Output the (x, y) coordinate of the center of the cell containing the given text.  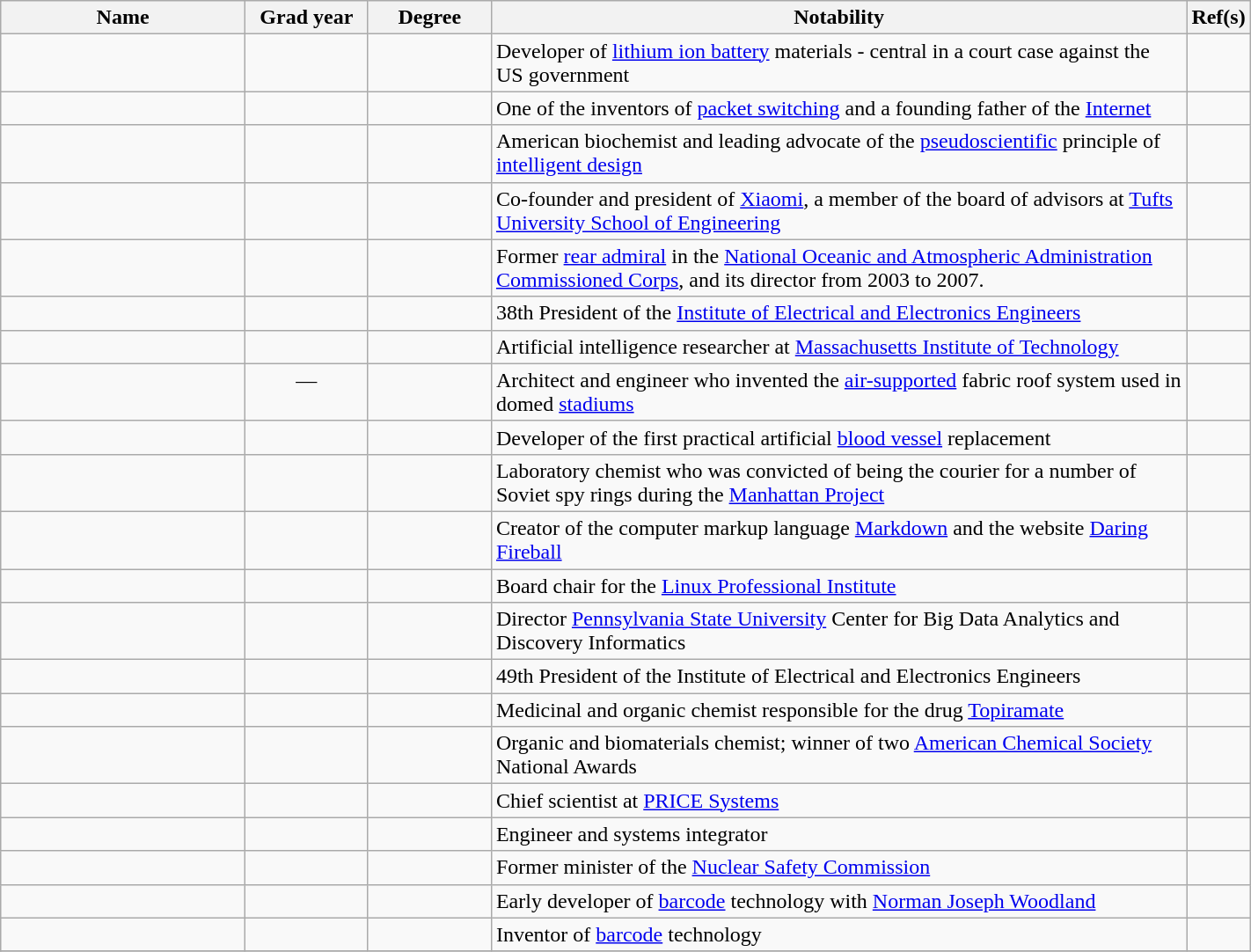
Medicinal and organic chemist responsible for the drug Topiramate (838, 710)
Inventor of barcode technology (838, 934)
Organic and biomaterials chemist; winner of two American Chemical Society National Awards (838, 755)
Developer of lithium ion battery materials - central in a court case against the US government (838, 63)
One of the inventors of packet switching and a founding father of the Internet (838, 108)
Early developer of barcode technology with Norman Joseph Woodland (838, 901)
Director Pennsylvania State University Center for Big Data Analytics and Discovery Informatics (838, 632)
— (306, 392)
Name (123, 18)
Degree (429, 18)
Former rear admiral in the National Oceanic and Atmospheric Administration Commissioned Corps, and its director from 2003 to 2007. (838, 267)
38th President of the Institute of Electrical and Electronics Engineers (838, 313)
Former minister of the Nuclear Safety Commission (838, 868)
Developer of the first practical artificial blood vessel replacement (838, 437)
Engineer and systems integrator (838, 834)
Notability (838, 18)
Grad year (306, 18)
Laboratory chemist who was convicted of being the courier for a number of Soviet spy rings during the Manhattan Project (838, 482)
49th President of the Institute of Electrical and Electronics Engineers (838, 677)
Board chair for the Linux Professional Institute (838, 585)
Artificial intelligence researcher at Massachusetts Institute of Technology (838, 347)
Co-founder and president of Xiaomi, a member of the board of advisors at Tufts University School of Engineering (838, 211)
Chief scientist at PRICE Systems (838, 801)
Creator of the computer markup language Markdown and the website Daring Fireball (838, 540)
Architect and engineer who invented the air-supported fabric roof system used in domed stadiums (838, 392)
American biochemist and leading advocate of the pseudoscientific principle of intelligent design (838, 153)
Ref(s) (1218, 18)
